Detect which cell encompasses the target text, then output its (x, y) center coordinate. 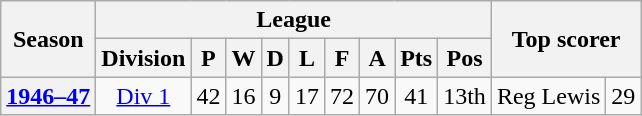
Pos (465, 58)
1946–47 (48, 96)
W (244, 58)
A (378, 58)
Top scorer (566, 39)
Div 1 (144, 96)
13th (465, 96)
Season (48, 39)
17 (306, 96)
D (275, 58)
70 (378, 96)
41 (416, 96)
72 (342, 96)
29 (624, 96)
42 (208, 96)
L (306, 58)
Division (144, 58)
16 (244, 96)
9 (275, 96)
Reg Lewis (548, 96)
Pts (416, 58)
F (342, 58)
League (294, 20)
P (208, 58)
